From the cell containing the given text, extract its center point as [x, y] coordinate. 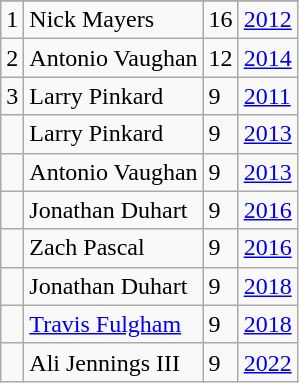
Nick Mayers [114, 20]
2 [12, 58]
2012 [268, 20]
Zach Pascal [114, 248]
2011 [268, 96]
Ali Jennings III [114, 362]
2022 [268, 362]
12 [220, 58]
1 [12, 20]
Travis Fulgham [114, 324]
3 [12, 96]
2014 [268, 58]
16 [220, 20]
